For the text-containing cell, return its midpoint in (X, Y) coordinate format. 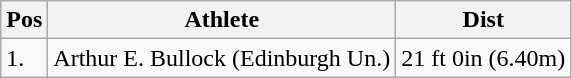
Dist (484, 20)
Pos (24, 20)
Athlete (222, 20)
1. (24, 58)
21 ft 0in (6.40m) (484, 58)
Arthur E. Bullock (Edinburgh Un.) (222, 58)
